Detect which cell encompasses the target text, then output its (x, y) center coordinate. 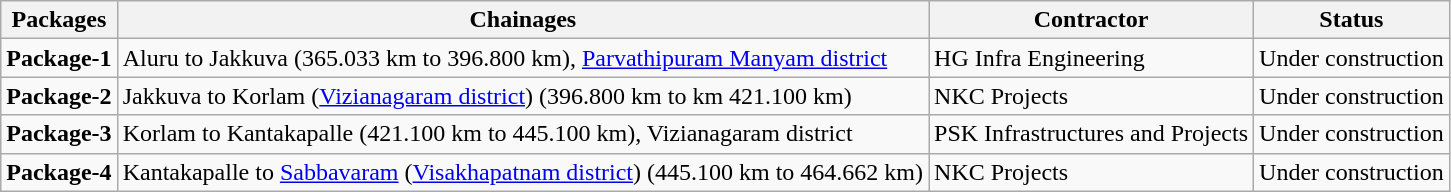
Packages (59, 20)
PSK Infrastructures and Projects (1092, 134)
Kantakapalle to Sabbavaram (Visakhapatnam district) (445.100 km to 464.662 km) (522, 172)
Package-2 (59, 96)
Korlam to Kantakapalle (421.100 km to 445.100 km), Vizianagaram district (522, 134)
Package-1 (59, 58)
HG Infra Engineering (1092, 58)
Jakkuva to Korlam (Vizianagaram district) (396.800 km to km 421.100 km) (522, 96)
Package-3 (59, 134)
Aluru to Jakkuva (365.033 km to 396.800 km), Parvathipuram Manyam district (522, 58)
Contractor (1092, 20)
Package-4 (59, 172)
Chainages (522, 20)
Status (1352, 20)
